Search for the cell housing the specified text and yield its [X, Y] center coordinate. 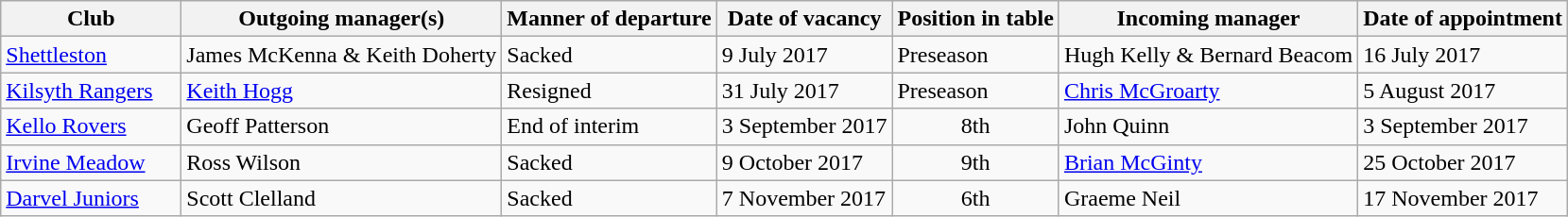
Geoff Patterson [342, 126]
9 July 2017 [804, 55]
7 November 2017 [804, 198]
Keith Hogg [342, 91]
John Quinn [1208, 126]
Incoming manager [1208, 19]
Position in table [975, 19]
Darvel Juniors [91, 198]
Scott Clelland [342, 198]
Ross Wilson [342, 162]
Outgoing manager(s) [342, 19]
Graeme Neil [1208, 198]
Date of vacancy [804, 19]
9th [975, 162]
16 July 2017 [1463, 55]
25 October 2017 [1463, 162]
End of interim [609, 126]
Date of appointment [1463, 19]
Hugh Kelly & Bernard Beacom [1208, 55]
5 August 2017 [1463, 91]
31 July 2017 [804, 91]
Irvine Meadow [91, 162]
9 October 2017 [804, 162]
James McKenna & Keith Doherty [342, 55]
Kello Rovers [91, 126]
8th [975, 126]
17 November 2017 [1463, 198]
Brian McGinty [1208, 162]
Shettleston [91, 55]
Club [91, 19]
Manner of departure [609, 19]
Kilsyth Rangers [91, 91]
Chris McGroarty [1208, 91]
Resigned [609, 91]
6th [975, 198]
